Search for the cell housing the specified text and yield its (x, y) center coordinate. 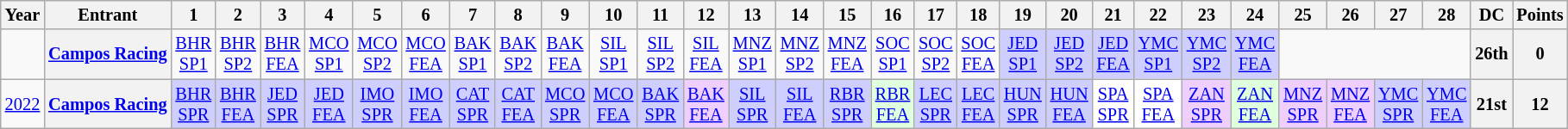
YMCSPR (1398, 104)
25 (1302, 15)
SILSP1 (613, 54)
DC (1491, 15)
23 (1207, 15)
MCOSP2 (377, 54)
19 (1023, 15)
JEDSP2 (1069, 54)
SPASPR (1113, 104)
LECFEA (978, 104)
6 (426, 15)
SILSPR (752, 104)
MNZSP1 (752, 54)
BHRSP2 (238, 54)
2 (238, 15)
YMCSP2 (1207, 54)
SOCSP2 (935, 54)
CATFEA (517, 104)
SPAFEA (1158, 104)
21st (1491, 104)
20 (1069, 15)
HUNSPR (1023, 104)
Points (1540, 15)
LECSPR (935, 104)
24 (1255, 15)
3 (283, 15)
JEDSP1 (1023, 54)
28 (1446, 15)
16 (893, 15)
SOCFEA (978, 54)
MCOSPR (565, 104)
26th (1491, 54)
CATSPR (473, 104)
MCOSP1 (329, 54)
JEDSPR (283, 104)
YMCSP1 (1158, 54)
IMOFEA (426, 104)
BAKSP2 (517, 54)
RBRSPR (847, 104)
1 (193, 15)
BHRSPR (193, 104)
21 (1113, 15)
HUNFEA (1069, 104)
14 (800, 15)
0 (1540, 54)
22 (1158, 15)
BHRSP1 (193, 54)
15 (847, 15)
10 (613, 15)
Entrant (107, 15)
27 (1398, 15)
18 (978, 15)
13 (752, 15)
SILSP2 (661, 54)
5 (377, 15)
9 (565, 15)
MNZSPR (1302, 104)
26 (1351, 15)
BAKSP1 (473, 54)
SOCSP1 (893, 54)
17 (935, 15)
IMOSPR (377, 104)
2022 (22, 104)
ZANSPR (1207, 104)
11 (661, 15)
MNZSP2 (800, 54)
7 (473, 15)
ZANFEA (1255, 104)
4 (329, 15)
BAKSPR (661, 104)
RBRFEA (893, 104)
8 (517, 15)
Year (22, 15)
